Provide the (x, y) coordinate of the cell's center where the given text is located.  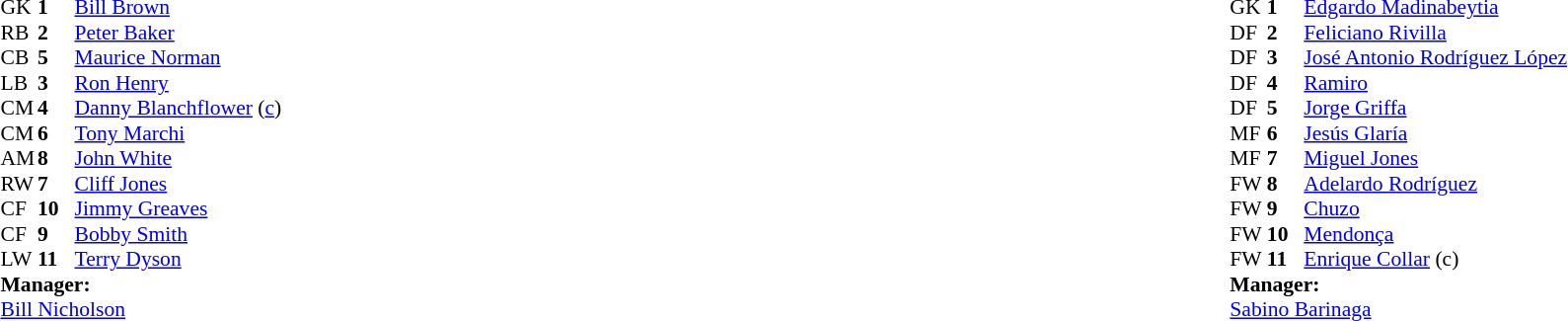
Ramiro (1435, 83)
Jesús Glaría (1435, 133)
Bobby Smith (179, 234)
Jorge Griffa (1435, 108)
Mendonça (1435, 234)
Chuzo (1435, 208)
AM (19, 159)
Feliciano Rivilla (1435, 33)
Ron Henry (179, 83)
RB (19, 33)
RW (19, 184)
Enrique Collar (c) (1435, 260)
CB (19, 58)
Cliff Jones (179, 184)
José Antonio Rodríguez López (1435, 58)
Peter Baker (179, 33)
Jimmy Greaves (179, 208)
LW (19, 260)
Danny Blanchflower (c) (179, 108)
Terry Dyson (179, 260)
Adelardo Rodríguez (1435, 184)
LB (19, 83)
Miguel Jones (1435, 159)
Tony Marchi (179, 133)
John White (179, 159)
Maurice Norman (179, 58)
